Determine the [X, Y] coordinate at the center of the cell enclosing the given text.  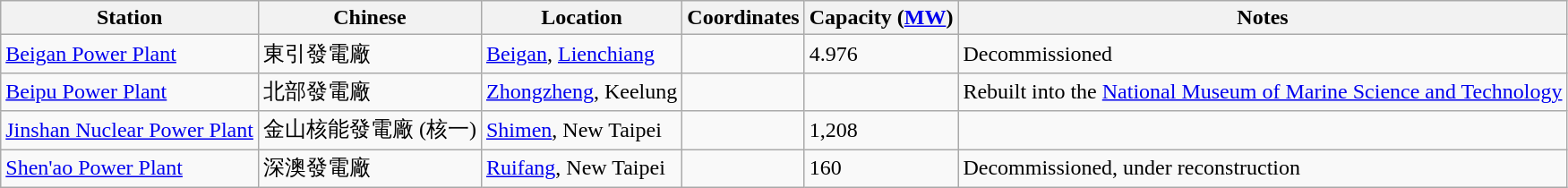
金山核能發電廠 (核一) [369, 131]
Zhongzheng, Keelung [581, 91]
Notes [1263, 18]
深澳發電廠 [369, 168]
Beigan Power Plant [130, 54]
Shimen, New Taipei [581, 131]
Jinshan Nuclear Power Plant [130, 131]
Beigan, Lienchiang [581, 54]
4.976 [881, 54]
Beipu Power Plant [130, 91]
東引發電廠 [369, 54]
Chinese [369, 18]
Decommissioned, under reconstruction [1263, 168]
Station [130, 18]
Rebuilt into the National Museum of Marine Science and Technology [1263, 91]
Ruifang, New Taipei [581, 168]
1,208 [881, 131]
Capacity (MW) [881, 18]
Decommissioned [1263, 54]
北部發電廠 [369, 91]
Coordinates [743, 18]
Location [581, 18]
160 [881, 168]
Shen'ao Power Plant [130, 168]
